Scan for the cell matching the given text and deliver its [X, Y] coordinate at center. 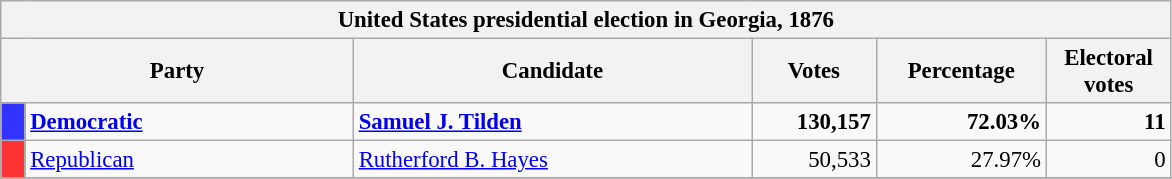
50,533 [814, 160]
Rutherford B. Hayes [552, 160]
11 [1108, 122]
27.97% [961, 160]
Electoral votes [1108, 72]
United States presidential election in Georgia, 1876 [586, 20]
Percentage [961, 72]
72.03% [961, 122]
Votes [814, 72]
Candidate [552, 72]
Samuel J. Tilden [552, 122]
0 [1108, 160]
130,157 [814, 122]
Party [178, 72]
Democratic [189, 122]
Republican [189, 160]
